Locate the cell with the specified text and output its (X, Y) center coordinate. 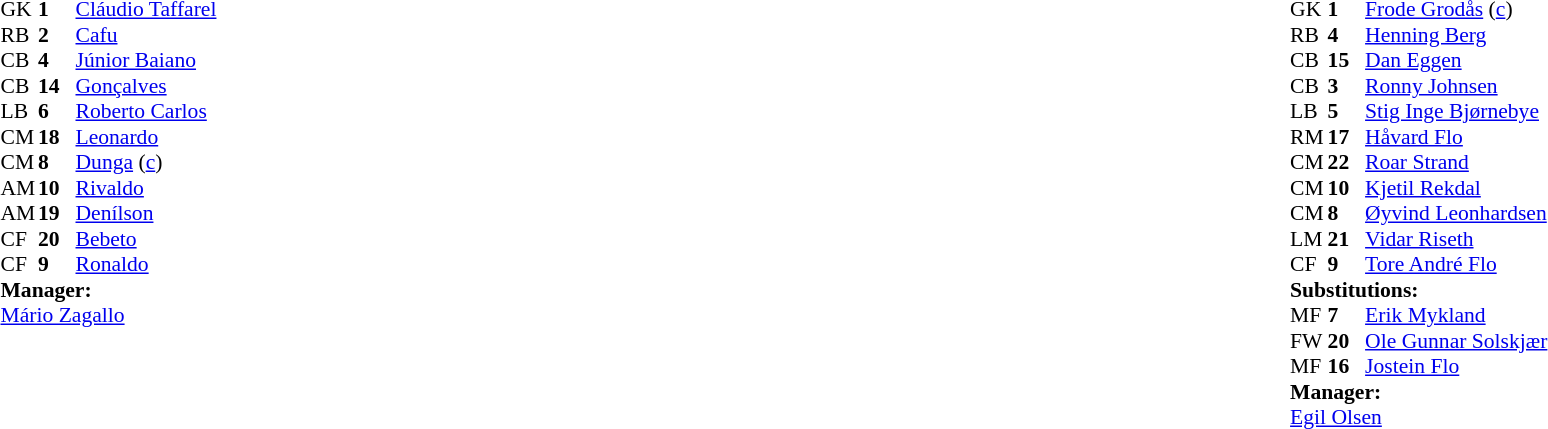
Leonardo (146, 137)
FW (1309, 341)
19 (57, 213)
Roberto Carlos (146, 111)
Stig Inge Bjørnebye (1456, 111)
Vidar Riseth (1456, 239)
2 (57, 35)
Håvard Flo (1456, 137)
Denílson (146, 213)
Gonçalves (146, 86)
Bebeto (146, 239)
Mário Zagallo (108, 315)
LM (1309, 239)
Tore André Flo (1456, 265)
Cafu (146, 35)
Erik Mykland (1456, 315)
22 (1347, 163)
17 (1347, 137)
7 (1347, 315)
18 (57, 137)
Øyvind Leonhardsen (1456, 213)
RM (1309, 137)
Kjetil Rekdal (1456, 188)
21 (1347, 239)
Dunga (c) (146, 163)
3 (1347, 86)
Roar Strand (1456, 163)
Júnior Baiano (146, 61)
Jostein Flo (1456, 367)
Rivaldo (146, 188)
Ronaldo (146, 265)
6 (57, 111)
14 (57, 86)
Ronny Johnsen (1456, 86)
5 (1347, 111)
16 (1347, 367)
Ole Gunnar Solskjær (1456, 341)
15 (1347, 61)
Henning Berg (1456, 35)
Substitutions: (1418, 290)
Dan Eggen (1456, 61)
